From the cell containing the given text, extract its center point as [X, Y] coordinate. 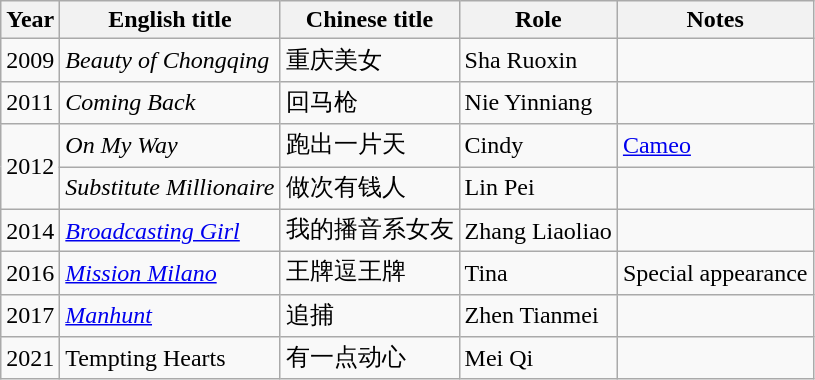
Lin Pei [538, 188]
Tempting Hearts [170, 358]
Sha Ruoxin [538, 60]
Mission Milano [170, 274]
Substitute Millionaire [170, 188]
我的播音系女友 [370, 230]
Cindy [538, 146]
追捕 [370, 316]
English title [170, 20]
2009 [30, 60]
2014 [30, 230]
Mei Qi [538, 358]
Manhunt [170, 316]
Notes [715, 20]
Tina [538, 274]
王牌逗王牌 [370, 274]
Zhang Liaoliao [538, 230]
Special appearance [715, 274]
Chinese title [370, 20]
Zhen Tianmei [538, 316]
回马枪 [370, 102]
2016 [30, 274]
Coming Back [170, 102]
有一点动心 [370, 358]
Nie Yinniang [538, 102]
Year [30, 20]
Broadcasting Girl [170, 230]
Role [538, 20]
2021 [30, 358]
重庆美女 [370, 60]
On My Way [170, 146]
Cameo [715, 146]
Beauty of Chongqing [170, 60]
做次有钱人 [370, 188]
2011 [30, 102]
2017 [30, 316]
2012 [30, 166]
跑出一片天 [370, 146]
